Scan for the cell matching the given text and deliver its [X, Y] coordinate at center. 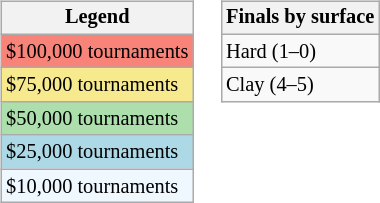
$75,000 tournaments [97, 85]
$50,000 tournaments [97, 119]
Hard (1–0) [300, 51]
Legend [97, 18]
Clay (4–5) [300, 85]
$10,000 tournaments [97, 186]
Finals by surface [300, 18]
$100,000 tournaments [97, 51]
$25,000 tournaments [97, 152]
